For the text-containing cell, return its midpoint in (X, Y) coordinate format. 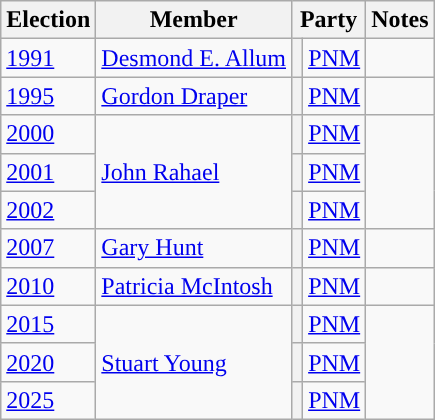
Member (194, 20)
Gordon Draper (194, 96)
2007 (48, 248)
Stuart Young (194, 362)
Desmond E. Allum (194, 58)
2002 (48, 210)
2025 (48, 400)
Election (48, 20)
2001 (48, 172)
Notes (400, 20)
John Rahael (194, 172)
Gary Hunt (194, 248)
Patricia McIntosh (194, 286)
1995 (48, 96)
2015 (48, 324)
2010 (48, 286)
1991 (48, 58)
2020 (48, 362)
2000 (48, 134)
Party (329, 20)
